Provide the (x, y) coordinate of the cell's center where the given text is located.  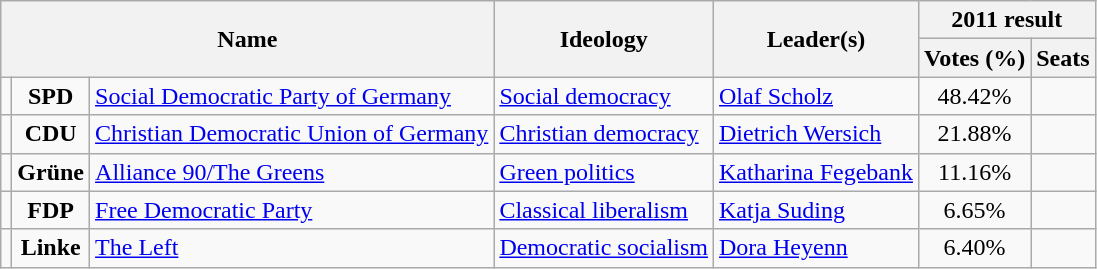
FDP (51, 210)
Name (248, 39)
Alliance 90/The Greens (292, 172)
SPD (51, 96)
Grüne (51, 172)
Seats (1063, 58)
48.42% (974, 96)
Social Democratic Party of Germany (292, 96)
Classical liberalism (604, 210)
Democratic socialism (604, 248)
6.40% (974, 248)
21.88% (974, 134)
Dietrich Wersich (816, 134)
Christian democracy (604, 134)
CDU (51, 134)
Social democracy (604, 96)
Votes (%) (974, 58)
Katja Suding (816, 210)
Katharina Fegebank (816, 172)
Christian Democratic Union of Germany (292, 134)
Linke (51, 248)
The Left (292, 248)
Leader(s) (816, 39)
Dora Heyenn (816, 248)
Olaf Scholz (816, 96)
6.65% (974, 210)
Ideology (604, 39)
Green politics (604, 172)
11.16% (974, 172)
Free Democratic Party (292, 210)
2011 result (1006, 20)
